Locate the cell with the specified text and output its (x, y) center coordinate. 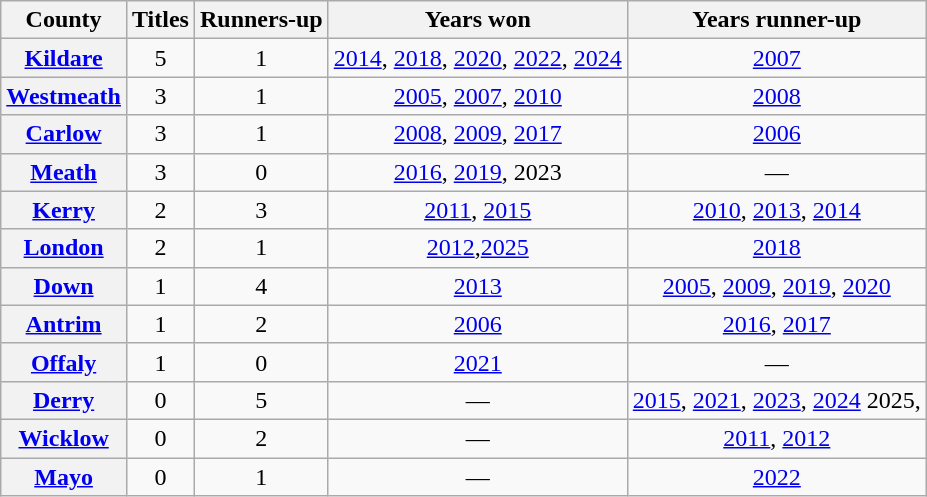
2018 (776, 248)
2011, 2012 (776, 438)
County (64, 20)
Down (64, 286)
4 (261, 286)
2007 (776, 58)
Offaly (64, 362)
Years runner-up (776, 20)
2005, 2007, 2010 (478, 96)
Meath (64, 172)
Kerry (64, 210)
Westmeath (64, 96)
2013 (478, 286)
Antrim (64, 324)
Mayo (64, 477)
London (64, 248)
Kildare (64, 58)
2010, 2013, 2014 (776, 210)
2012,2025 (478, 248)
2014, 2018, 2020, 2022, 2024 (478, 58)
Titles (160, 20)
2016, 2017 (776, 324)
2005, 2009, 2019, 2020 (776, 286)
2015, 2021, 2023, 2024 2025, (776, 400)
Carlow (64, 134)
Wicklow (64, 438)
Runners-up (261, 20)
Derry (64, 400)
2008, 2009, 2017 (478, 134)
2021 (478, 362)
2016, 2019, 2023 (478, 172)
2011, 2015 (478, 210)
2008 (776, 96)
Years won (478, 20)
2022 (776, 477)
